Output the [x, y] coordinate of the center of the cell containing the given text.  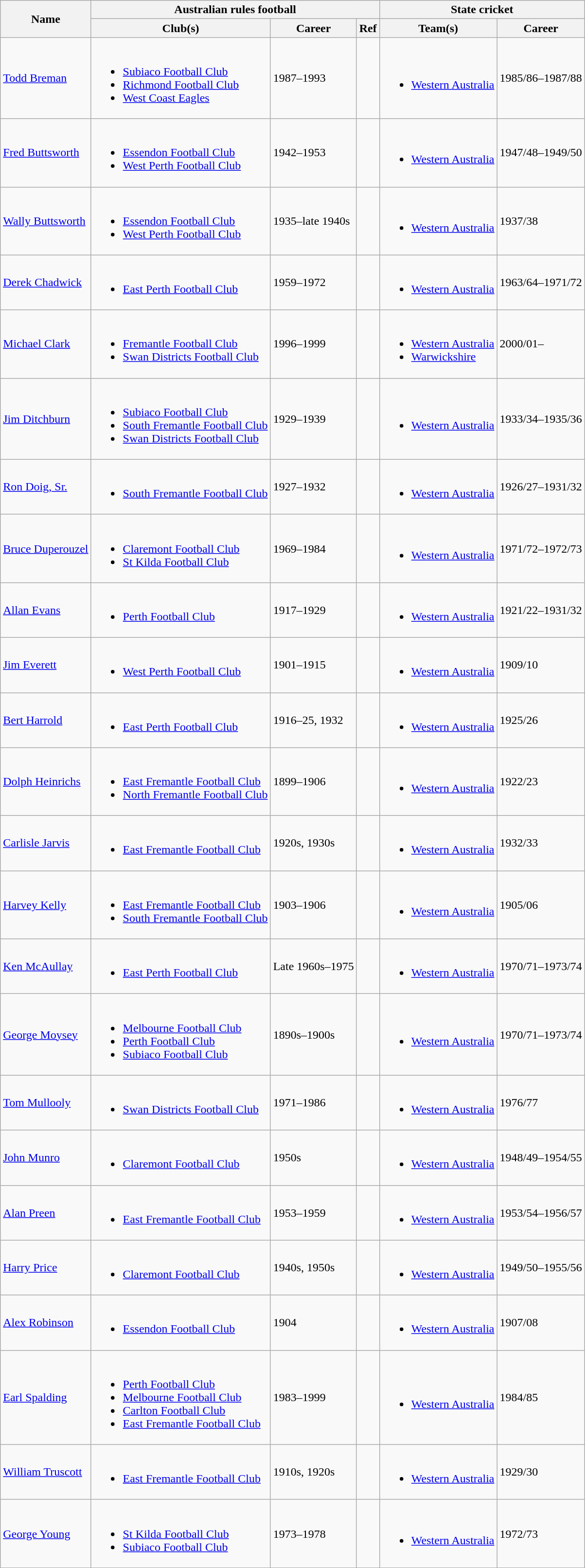
Dolph Heinrichs [46, 782]
1971–1986 [313, 1102]
1899–1906 [313, 782]
1922/23 [541, 782]
Wally Buttsworth [46, 221]
Harvey Kelly [46, 905]
1890s–1900s [313, 1034]
John Munro [46, 1158]
Todd Breman [46, 78]
1973–1978 [313, 1533]
Name [46, 19]
Ref [368, 28]
East Fremantle Football ClubSouth Fremantle Football Club [181, 905]
William Truscott [46, 1472]
1917–1929 [313, 610]
1901–1915 [313, 665]
1910s, 1920s [313, 1472]
1963/64–1971/72 [541, 282]
1926/27–1931/32 [541, 487]
Subiaco Football ClubRichmond Football ClubWest Coast Eagles [181, 78]
1947/48–1949/50 [541, 153]
1920s, 1930s [313, 844]
Allan Evans [46, 610]
2000/01– [541, 344]
Bruce Duperouzel [46, 548]
Ron Doig, Sr. [46, 487]
1933/34–1935/36 [541, 418]
1909/10 [541, 665]
Michael Clark [46, 344]
1925/26 [541, 720]
St Kilda Football ClubSubiaco Football Club [181, 1533]
Fremantle Football ClubSwan Districts Football Club [181, 344]
East Fremantle Football ClubNorth Fremantle Football Club [181, 782]
Fred Buttsworth [46, 153]
George Young [46, 1533]
1971/72–1972/73 [541, 548]
1927–1932 [313, 487]
1984/85 [541, 1397]
1959–1972 [313, 282]
1950s [313, 1158]
1985/86–1987/88 [541, 78]
1907/08 [541, 1322]
1929/30 [541, 1472]
Claremont Football ClubSt Kilda Football Club [181, 548]
1948/49–1954/55 [541, 1158]
Derek Chadwick [46, 282]
1969–1984 [313, 548]
1983–1999 [313, 1397]
1940s, 1950s [313, 1268]
1996–1999 [313, 344]
West Perth Football Club [181, 665]
1972/73 [541, 1533]
South Fremantle Football Club [181, 487]
1949/50–1955/56 [541, 1268]
1904 [313, 1322]
Earl Spalding [46, 1397]
Late 1960s–1975 [313, 966]
1935–late 1940s [313, 221]
1916–25, 1932 [313, 720]
Alan Preen [46, 1212]
Carlisle Jarvis [46, 844]
1987–1993 [313, 78]
Melbourne Football ClubPerth Football ClubSubiaco Football Club [181, 1034]
Subiaco Football ClubSouth Fremantle Football ClubSwan Districts Football Club [181, 418]
Club(s) [181, 28]
1937/38 [541, 221]
1903–1906 [313, 905]
Essendon Football Club [181, 1322]
Team(s) [438, 28]
Ken McAullay [46, 966]
1953/54–1956/57 [541, 1212]
Jim Ditchburn [46, 418]
Alex Robinson [46, 1322]
Harry Price [46, 1268]
Bert Harrold [46, 720]
Swan Districts Football Club [181, 1102]
Perth Football Club [181, 610]
1942–1953 [313, 153]
1929–1939 [313, 418]
Western AustraliaWarwickshire [438, 344]
1921/22–1931/32 [541, 610]
Jim Everett [46, 665]
1905/06 [541, 905]
Tom Mullooly [46, 1102]
1953–1959 [313, 1212]
Australian rules football [235, 10]
State cricket [482, 10]
1932/33 [541, 844]
Perth Football ClubMelbourne Football ClubCarlton Football ClubEast Fremantle Football Club [181, 1397]
1976/77 [541, 1102]
George Moysey [46, 1034]
